Identify which cell holds the provided text, then report its [X, Y] central coordinate. 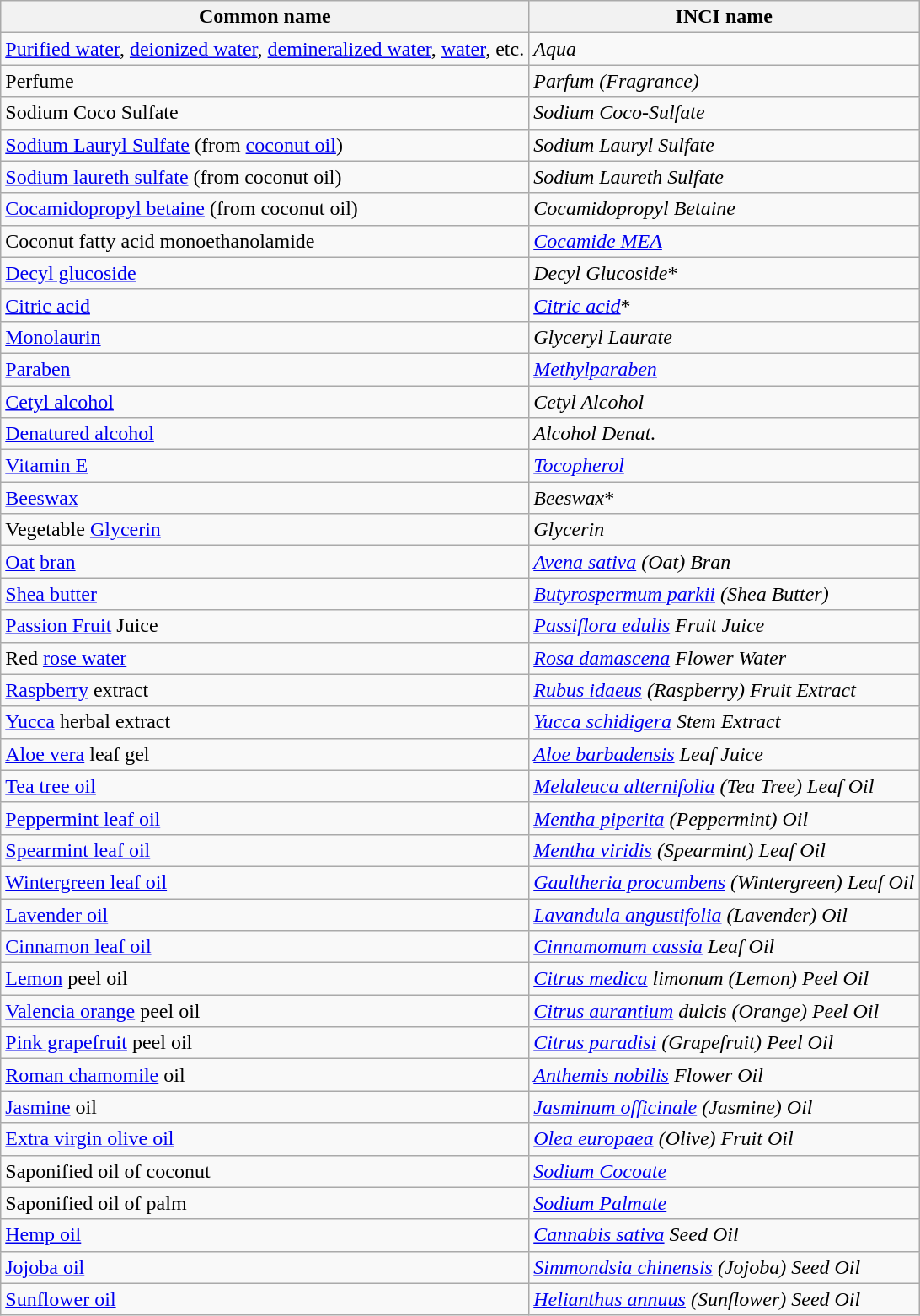
Roman chamomile oil [265, 1075]
Coconut fatty acid monoethanolamide [265, 241]
Sodium Palmate [725, 1203]
Cinnamomum cassia Leaf Oil [725, 947]
Jasminum officinale (Jasmine) Oil [725, 1107]
Jojoba oil [265, 1267]
Decyl Glucoside* [725, 273]
Yucca schidigera Stem Extract [725, 722]
Helianthus annuus (Sunflower) Seed Oil [725, 1299]
Alcohol Denat. [725, 434]
Shea butter [265, 594]
Citrus paradisi (Grapefruit) Peel Oil [725, 1043]
Passiflora edulis Fruit Juice [725, 626]
Glyceryl Laurate [725, 337]
Extra virgin olive oil [265, 1139]
Sodium Coco-Sulfate [725, 113]
Tocopherol [725, 466]
Cetyl Alcohol [725, 402]
Avena sativa (Oat) Bran [725, 562]
Vitamin E [265, 466]
INCI name [725, 17]
Mentha viridis (Spearmint) Leaf Oil [725, 850]
Sodium Lauryl Sulfate (from coconut oil) [265, 145]
Cocamide MEA [725, 241]
Lemon peel oil [265, 979]
Parfum (Fragrance) [725, 81]
Methylparaben [725, 369]
Sodium Lauryl Sulfate [725, 145]
Gaultheria procumbens (Wintergreen) Leaf Oil [725, 882]
Cocamidopropyl Betaine [725, 209]
Citric acid* [725, 305]
Cocamidopropyl betaine (from coconut oil) [265, 209]
Citrus aurantium dulcis (Orange) Peel Oil [725, 1011]
Melaleuca alternifolia (Tea Tree) Leaf Oil [725, 786]
Aloe vera leaf gel [265, 754]
Monolaurin [265, 337]
Cinnamon leaf oil [265, 947]
Sodium laureth sulfate (from coconut oil) [265, 177]
Valencia orange peel oil [265, 1011]
Sunflower oil [265, 1299]
Rosa damascena Flower Water [725, 658]
Saponified oil of coconut [265, 1171]
Perfume [265, 81]
Saponified oil of palm [265, 1203]
Aqua [725, 49]
Tea tree oil [265, 786]
Glycerin [725, 530]
Citrus medica limonum (Lemon) Peel Oil [725, 979]
Lavender oil [265, 914]
Passion Fruit Juice [265, 626]
Simmondsia chinensis (Jojoba) Seed Oil [725, 1267]
Anthemis nobilis Flower Oil [725, 1075]
Sodium Coco Sulfate [265, 113]
Vegetable Glycerin [265, 530]
Lavandula angustifolia (Lavender) Oil [725, 914]
Paraben [265, 369]
Sodium Cocoate [725, 1171]
Aloe barbadensis Leaf Juice [725, 754]
Citric acid [265, 305]
Hemp oil [265, 1235]
Raspberry extract [265, 690]
Jasmine oil [265, 1107]
Denatured alcohol [265, 434]
Yucca herbal extract [265, 722]
Sodium Laureth Sulfate [725, 177]
Cetyl alcohol [265, 402]
Purified water, deionized water, demineralized water, water, etc. [265, 49]
Wintergreen leaf oil [265, 882]
Beeswax* [725, 498]
Pink grapefruit peel oil [265, 1043]
Peppermint leaf oil [265, 818]
Decyl glucoside [265, 273]
Oat bran [265, 562]
Spearmint leaf oil [265, 850]
Cannabis sativa Seed Oil [725, 1235]
Common name [265, 17]
Red rose water [265, 658]
Rubus idaeus (Raspberry) Fruit Extract [725, 690]
Olea europaea (Olive) Fruit Oil [725, 1139]
Mentha piperita (Peppermint) Oil [725, 818]
Beeswax [265, 498]
Butyrospermum parkii (Shea Butter) [725, 594]
